From the cell containing the given text, extract its center point as [X, Y] coordinate. 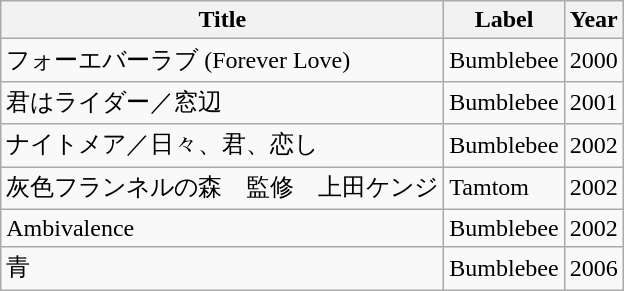
君はライダー／窓辺 [222, 102]
フォーエバーラブ (Forever Love) [222, 60]
2000 [594, 60]
2006 [594, 268]
Title [222, 20]
Tamtom [504, 188]
Ambivalence [222, 228]
2001 [594, 102]
ナイトメア／日々、君、恋し [222, 146]
Label [504, 20]
Year [594, 20]
灰色フランネルの森 監修 上田ケンジ [222, 188]
青 [222, 268]
